Pinpoint the cell where the given text exists, returning its [x, y] midpoint coordinate. 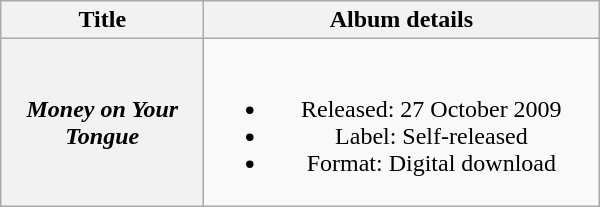
Album details [402, 20]
Released: 27 October 2009Label: Self-releasedFormat: Digital download [402, 122]
Money on Your Tongue [102, 122]
Title [102, 20]
